Detect which cell encompasses the target text, then output its (X, Y) center coordinate. 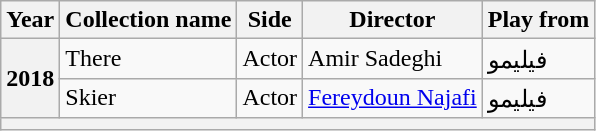
2018 (30, 78)
Amir Sadeghi (393, 59)
Fereydoun Najafi (393, 98)
Side (270, 20)
Collection name (148, 20)
Play from (538, 20)
Year (30, 20)
Skier (148, 98)
There (148, 59)
Director (393, 20)
